Pinpoint the cell where the given text exists, returning its [X, Y] midpoint coordinate. 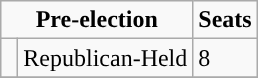
Republican-Held [106, 58]
Seats [225, 20]
8 [225, 58]
Pre-election [97, 20]
